Detect which cell encompasses the target text, then output its (x, y) center coordinate. 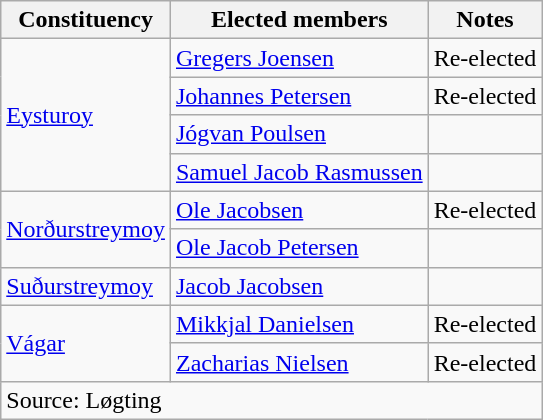
Notes (485, 20)
Ole Jacobsen (299, 210)
Vágar (86, 343)
Eysturoy (86, 115)
Mikkjal Danielsen (299, 324)
Jacob Jacobsen (299, 286)
Zacharias Nielsen (299, 362)
Suðurstreymoy (86, 286)
Johannes Petersen (299, 96)
Ole Jacob Petersen (299, 248)
Jógvan Poulsen (299, 134)
Gregers Joensen (299, 58)
Elected members (299, 20)
Source: Løgting (272, 400)
Norðurstreymoy (86, 229)
Constituency (86, 20)
Samuel Jacob Rasmussen (299, 172)
